Identify which cell holds the provided text, then report its (x, y) central coordinate. 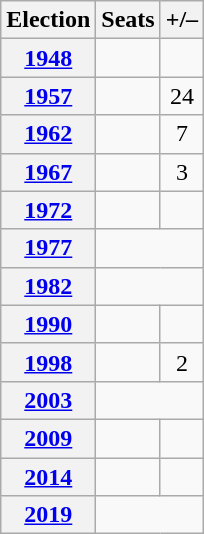
1972 (48, 210)
24 (182, 96)
+/– (182, 20)
1998 (48, 362)
1957 (48, 96)
2003 (48, 400)
1982 (48, 286)
3 (182, 172)
1990 (48, 324)
2 (182, 362)
Election (48, 20)
1962 (48, 134)
7 (182, 134)
Seats (128, 20)
2019 (48, 515)
2009 (48, 438)
1967 (48, 172)
2014 (48, 477)
1948 (48, 58)
1977 (48, 248)
